Identify which cell holds the provided text, then report its [X, Y] central coordinate. 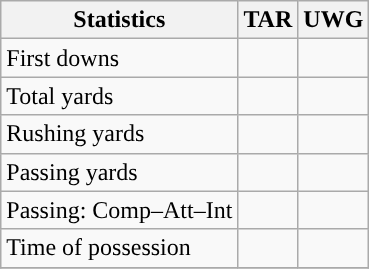
Statistics [120, 20]
Passing: Comp–Att–Int [120, 210]
UWG [334, 20]
First downs [120, 58]
Time of possession [120, 248]
Rushing yards [120, 134]
Passing yards [120, 172]
Total yards [120, 96]
TAR [268, 20]
